Detect which cell encompasses the target text, then output its (X, Y) center coordinate. 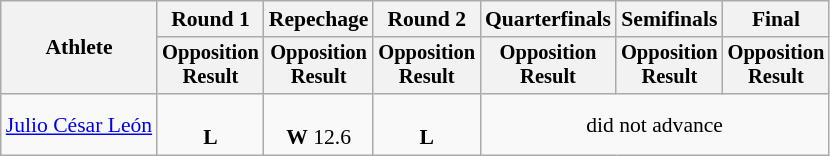
did not advance (654, 124)
W 12.6 (319, 124)
Round 2 (426, 19)
Round 1 (210, 19)
Semifinals (670, 19)
Quarterfinals (548, 19)
Repechage (319, 19)
Julio César León (79, 124)
Final (776, 19)
Athlete (79, 48)
